Determine the (x, y) coordinate at the center of the cell enclosing the given text.  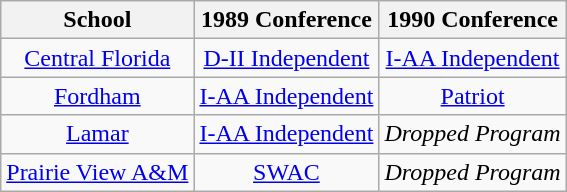
Fordham (98, 96)
Patriot (472, 96)
Central Florida (98, 58)
D-II Independent (286, 58)
SWAC (286, 172)
Lamar (98, 134)
1989 Conference (286, 20)
Prairie View A&M (98, 172)
School (98, 20)
1990 Conference (472, 20)
